Provide the (x, y) coordinate of the cell's center where the given text is located.  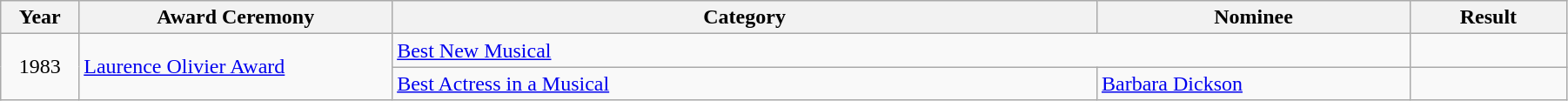
Year (40, 17)
Barbara Dickson (1254, 84)
Award Ceremony (236, 17)
Nominee (1254, 17)
Best New Musical (901, 50)
1983 (40, 67)
Result (1488, 17)
Best Actress in a Musical (745, 84)
Laurence Olivier Award (236, 67)
Category (745, 17)
